Return the [X, Y] coordinate for the center point of the cell that contains the specified text.  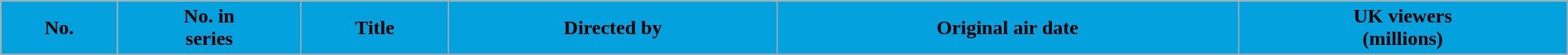
No. [60, 28]
UK viewers(millions) [1403, 28]
No. inseries [208, 28]
Original air date [1007, 28]
Title [375, 28]
Directed by [614, 28]
